Provide the (X, Y) coordinate of the cell's center where the given text is located.  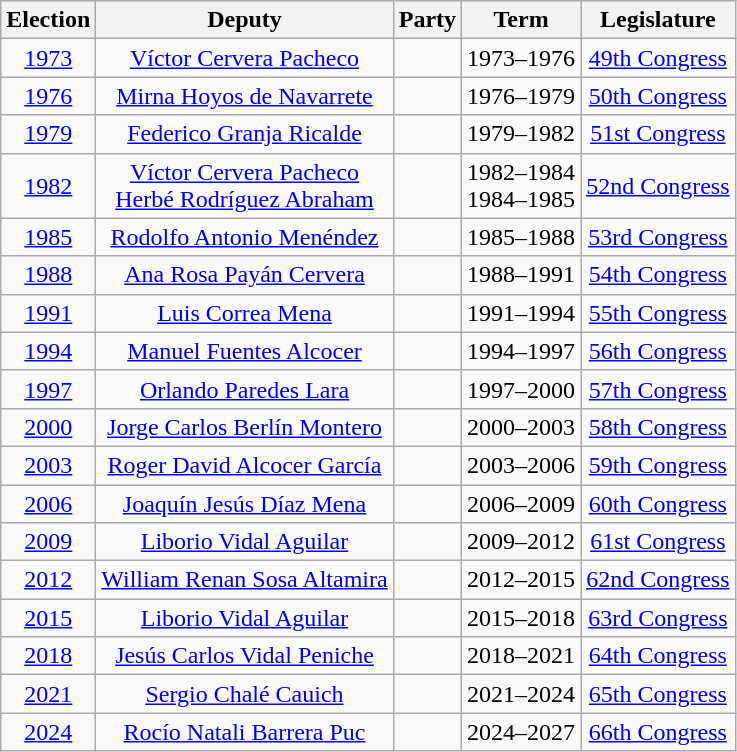
Jorge Carlos Berlín Montero (244, 427)
2000–2003 (522, 427)
Jesús Carlos Vidal Peniche (244, 656)
2012–2015 (522, 580)
Term (522, 20)
52nd Congress (658, 186)
Joaquín Jesús Díaz Mena (244, 503)
1976 (48, 96)
Rocío Natali Barrera Puc (244, 732)
1973 (48, 58)
55th Congress (658, 313)
William Renan Sosa Altamira (244, 580)
2009–2012 (522, 542)
Federico Granja Ricalde (244, 134)
1982 (48, 186)
66th Congress (658, 732)
61st Congress (658, 542)
1991–1994 (522, 313)
1994 (48, 351)
54th Congress (658, 275)
1991 (48, 313)
60th Congress (658, 503)
2003 (48, 465)
Election (48, 20)
2006 (48, 503)
1979 (48, 134)
1985–1988 (522, 237)
1973–1976 (522, 58)
2024 (48, 732)
2015–2018 (522, 618)
Víctor Cervera PachecoHerbé Rodríguez Abraham (244, 186)
1997–2000 (522, 389)
56th Congress (658, 351)
65th Congress (658, 694)
2024–2027 (522, 732)
2000 (48, 427)
2003–2006 (522, 465)
Manuel Fuentes Alcocer (244, 351)
50th Congress (658, 96)
2021–2024 (522, 694)
63rd Congress (658, 618)
Party (427, 20)
1985 (48, 237)
57th Congress (658, 389)
64th Congress (658, 656)
51st Congress (658, 134)
2012 (48, 580)
Ana Rosa Payán Cervera (244, 275)
Orlando Paredes Lara (244, 389)
49th Congress (658, 58)
58th Congress (658, 427)
Luis Correa Mena (244, 313)
2015 (48, 618)
62nd Congress (658, 580)
53rd Congress (658, 237)
Deputy (244, 20)
Rodolfo Antonio Menéndez (244, 237)
Legislature (658, 20)
Víctor Cervera Pacheco (244, 58)
2021 (48, 694)
Roger David Alcocer García (244, 465)
1988 (48, 275)
1994–1997 (522, 351)
Mirna Hoyos de Navarrete (244, 96)
1997 (48, 389)
59th Congress (658, 465)
1982–19841984–1985 (522, 186)
2006–2009 (522, 503)
2018–2021 (522, 656)
1988–1991 (522, 275)
Sergio Chalé Cauich (244, 694)
1976–1979 (522, 96)
2018 (48, 656)
1979–1982 (522, 134)
2009 (48, 542)
